Scan for the cell matching the given text and deliver its [x, y] coordinate at center. 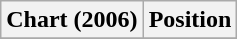
Position [190, 20]
Chart (2006) [72, 20]
